Extract the [X, Y] coordinate from the center of the cell holding the provided text.  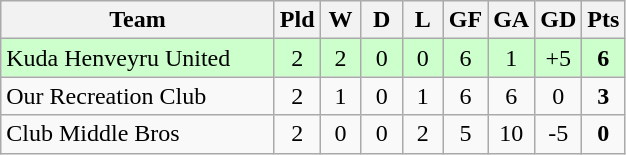
L [422, 20]
D [382, 20]
5 [465, 134]
+5 [558, 58]
W [340, 20]
GD [558, 20]
-5 [558, 134]
Pts [604, 20]
Pld [297, 20]
3 [604, 96]
Club Middle Bros [138, 134]
Team [138, 20]
GA [512, 20]
10 [512, 134]
GF [465, 20]
Kuda Henveyru United [138, 58]
Our Recreation Club [138, 96]
